From the cell containing the given text, extract its center point as [x, y] coordinate. 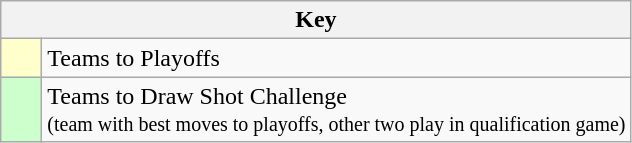
Key [316, 20]
Teams to Playoffs [336, 58]
Teams to Draw Shot Challenge (team with best moves to playoffs, other two play in qualification game) [336, 110]
